Return the [X, Y] coordinate for the center point of the cell that contains the specified text.  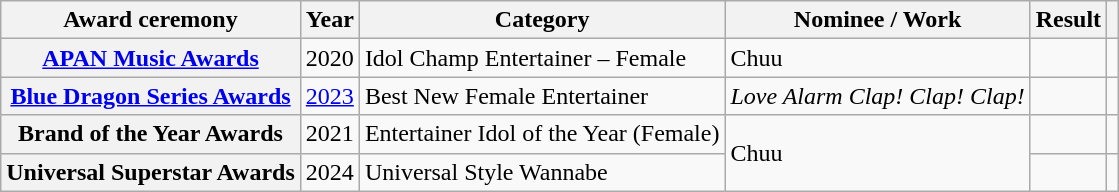
Year [330, 20]
Best New Female Entertainer [542, 96]
Brand of the Year Awards [151, 134]
Universal Style Wannabe [542, 172]
Award ceremony [151, 20]
2023 [330, 96]
2020 [330, 58]
Category [542, 20]
Love Alarm Clap! Clap! Clap! [878, 96]
Universal Superstar Awards [151, 172]
APAN Music Awards [151, 58]
Blue Dragon Series Awards [151, 96]
2024 [330, 172]
Idol Champ Entertainer – Female [542, 58]
Entertainer Idol of the Year (Female) [542, 134]
Result [1068, 20]
Nominee / Work [878, 20]
2021 [330, 134]
